Identify which cell holds the provided text, then report its (X, Y) central coordinate. 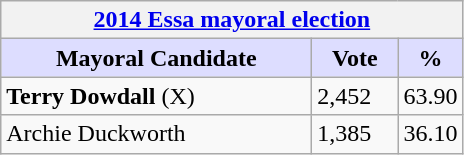
63.90 (430, 96)
36.10 (430, 134)
2,452 (355, 96)
% (430, 58)
1,385 (355, 134)
2014 Essa mayoral election (232, 20)
Vote (355, 58)
Terry Dowdall (X) (156, 96)
Archie Duckworth (156, 134)
Mayoral Candidate (156, 58)
